Capture the cell that displays the provided text and extract its (X, Y) central coordinate. 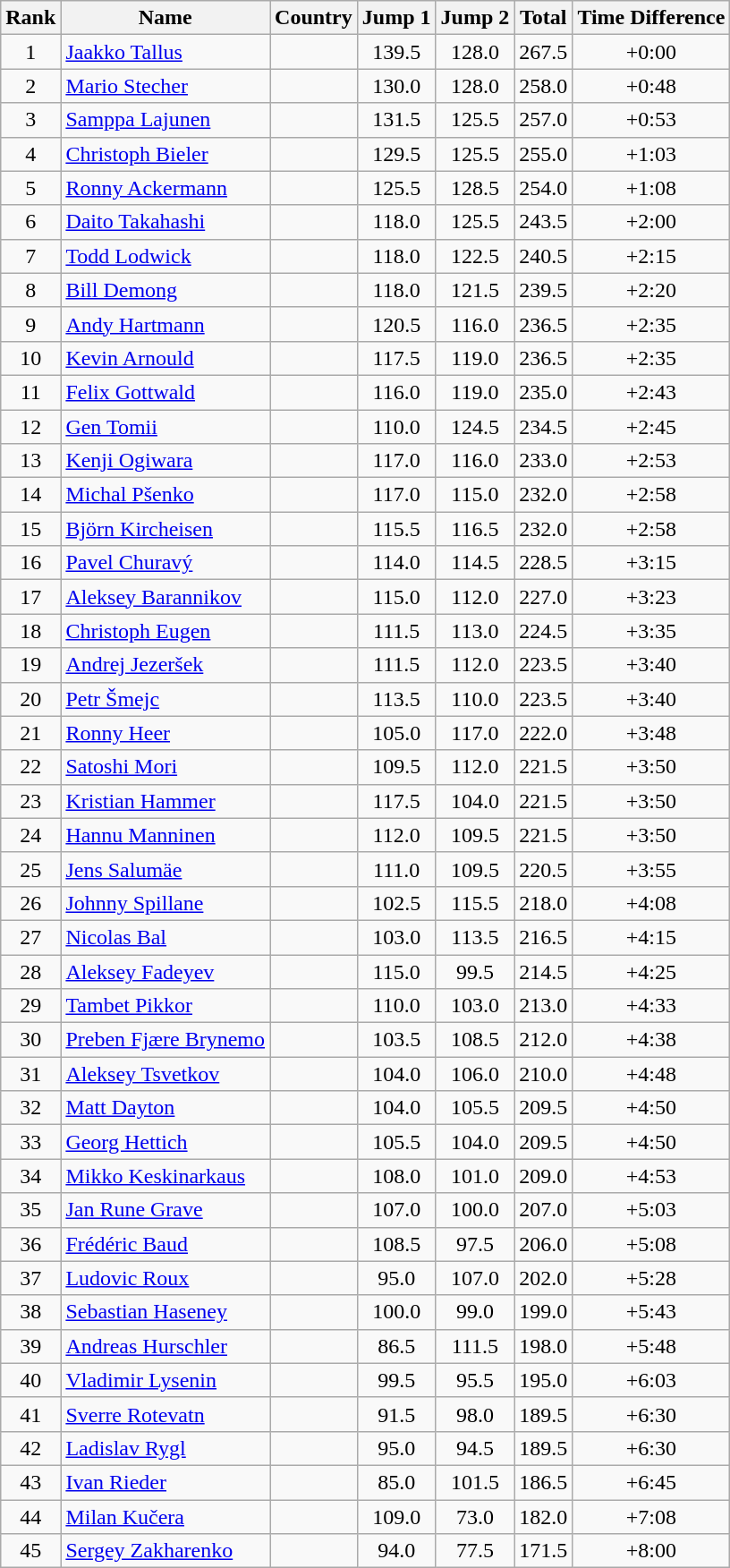
Time Difference (651, 18)
+4:08 (651, 903)
235.0 (544, 392)
124.5 (475, 427)
Ivan Rieder (166, 1482)
Michal Pšenko (166, 495)
2 (30, 86)
Christoph Bieler (166, 154)
209.0 (544, 1176)
212.0 (544, 1040)
227.0 (544, 597)
101.5 (475, 1482)
216.5 (544, 937)
5 (30, 188)
+2:20 (651, 290)
120.5 (396, 324)
86.5 (396, 1346)
128.5 (475, 188)
+3:15 (651, 563)
214.5 (544, 971)
37 (30, 1278)
21 (30, 733)
+2:53 (651, 461)
Kenji Ogiwara (166, 461)
234.5 (544, 427)
+3:55 (651, 869)
195.0 (544, 1380)
38 (30, 1312)
31 (30, 1074)
Felix Gottwald (166, 392)
97.5 (475, 1244)
+3:48 (651, 733)
30 (30, 1040)
+0:48 (651, 86)
Total (544, 18)
+2:00 (651, 222)
218.0 (544, 903)
222.0 (544, 733)
23 (30, 801)
+5:28 (651, 1278)
220.5 (544, 869)
Gen Tomii (166, 427)
27 (30, 937)
198.0 (544, 1346)
131.5 (396, 120)
98.0 (475, 1414)
Jaakko Tallus (166, 52)
Name (166, 18)
Ronny Heer (166, 733)
26 (30, 903)
39 (30, 1346)
Ladislav Rygl (166, 1448)
171.5 (544, 1551)
8 (30, 290)
43 (30, 1482)
+3:35 (651, 631)
11 (30, 392)
Ludovic Roux (166, 1278)
1 (30, 52)
Milan Kučera (166, 1517)
+1:03 (651, 154)
Andy Hartmann (166, 324)
+6:45 (651, 1482)
113.0 (475, 631)
Ronny Ackermann (166, 188)
186.5 (544, 1482)
109.0 (396, 1517)
239.5 (544, 290)
Vladimir Lysenin (166, 1380)
Jan Rune Grave (166, 1210)
14 (30, 495)
Frédéric Baud (166, 1244)
206.0 (544, 1244)
Hannu Manninen (166, 835)
Daito Takahashi (166, 222)
254.0 (544, 188)
+6:03 (651, 1380)
95.5 (475, 1380)
17 (30, 597)
255.0 (544, 154)
18 (30, 631)
29 (30, 1006)
213.0 (544, 1006)
233.0 (544, 461)
+4:33 (651, 1006)
Jump 1 (396, 18)
+7:08 (651, 1517)
+5:48 (651, 1346)
122.5 (475, 256)
99.0 (475, 1312)
40 (30, 1380)
33 (30, 1142)
85.0 (396, 1482)
Preben Fjære Brynemo (166, 1040)
Jump 2 (475, 18)
267.5 (544, 52)
+2:43 (651, 392)
182.0 (544, 1517)
121.5 (475, 290)
Sebastian Haseney (166, 1312)
+4:25 (651, 971)
7 (30, 256)
Sergey Zakharenko (166, 1551)
4 (30, 154)
34 (30, 1176)
41 (30, 1414)
Samppa Lajunen (166, 120)
+2:45 (651, 427)
+3:23 (651, 597)
111.0 (396, 869)
45 (30, 1551)
+5:08 (651, 1244)
+4:38 (651, 1040)
Pavel Churavý (166, 563)
243.5 (544, 222)
16 (30, 563)
Andreas Hurschler (166, 1346)
42 (30, 1448)
Christoph Eugen (166, 631)
35 (30, 1210)
15 (30, 529)
Tambet Pikkor (166, 1006)
10 (30, 358)
91.5 (396, 1414)
103.5 (396, 1040)
3 (30, 120)
207.0 (544, 1210)
Andrej Jezeršek (166, 665)
Kristian Hammer (166, 801)
Country (314, 18)
Todd Lodwick (166, 256)
+1:08 (651, 188)
Aleksey Tsvetkov (166, 1074)
9 (30, 324)
Mario Stecher (166, 86)
+8:00 (651, 1551)
Aleksey Barannikov (166, 597)
130.0 (396, 86)
94.0 (396, 1551)
+4:15 (651, 937)
114.5 (475, 563)
+0:53 (651, 120)
94.5 (475, 1448)
Johnny Spillane (166, 903)
258.0 (544, 86)
32 (30, 1108)
36 (30, 1244)
Nicolas Bal (166, 937)
116.5 (475, 529)
Mikko Keskinarkaus (166, 1176)
28 (30, 971)
+5:43 (651, 1312)
199.0 (544, 1312)
77.5 (475, 1551)
257.0 (544, 120)
108.0 (396, 1176)
114.0 (396, 563)
139.5 (396, 52)
44 (30, 1517)
13 (30, 461)
Aleksey Fadeyev (166, 971)
202.0 (544, 1278)
+5:03 (651, 1210)
+4:53 (651, 1176)
Georg Hettich (166, 1142)
129.5 (396, 154)
Matt Dayton (166, 1108)
Sverre Rotevatn (166, 1414)
Bill Demong (166, 290)
228.5 (544, 563)
Kevin Arnould (166, 358)
102.5 (396, 903)
210.0 (544, 1074)
19 (30, 665)
6 (30, 222)
Jens Salumäe (166, 869)
24 (30, 835)
12 (30, 427)
73.0 (475, 1517)
224.5 (544, 631)
Björn Kircheisen (166, 529)
Rank (30, 18)
105.0 (396, 733)
+0:00 (651, 52)
106.0 (475, 1074)
240.5 (544, 256)
101.0 (475, 1176)
Satoshi Mori (166, 767)
20 (30, 699)
Petr Šmejc (166, 699)
+2:15 (651, 256)
22 (30, 767)
25 (30, 869)
+4:48 (651, 1074)
